Identify which cell holds the provided text, then report its (x, y) central coordinate. 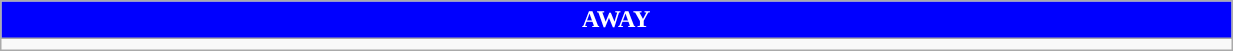
AWAY (616, 20)
